Capture the cell that displays the provided text and extract its [X, Y] central coordinate. 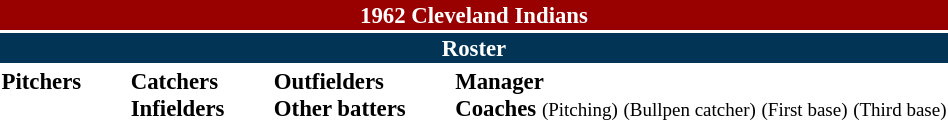
1962 Cleveland Indians [474, 15]
Roster [474, 48]
